Identify which cell holds the provided text, then report its [X, Y] central coordinate. 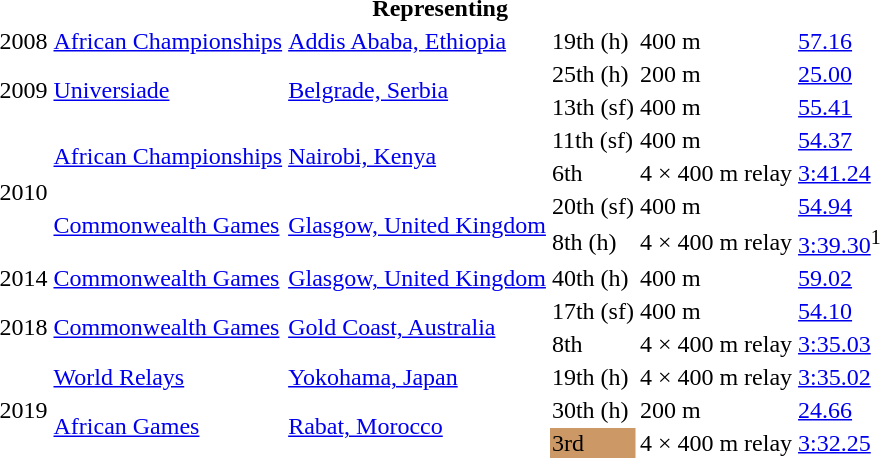
40th (h) [592, 278]
3rd [592, 443]
17th (sf) [592, 311]
Belgrade, Serbia [418, 90]
Yokohama, Japan [418, 377]
World Relays [168, 377]
8th [592, 344]
Gold Coast, Australia [418, 328]
11th (sf) [592, 140]
6th [592, 173]
13th (sf) [592, 107]
Universiade [168, 90]
20th (sf) [592, 206]
30th (h) [592, 410]
African Games [168, 426]
8th (h) [592, 242]
Rabat, Morocco [418, 426]
Nairobi, Kenya [418, 156]
Addis Ababa, Ethiopia [418, 41]
25th (h) [592, 74]
